Search for the cell housing the specified text and yield its [x, y] center coordinate. 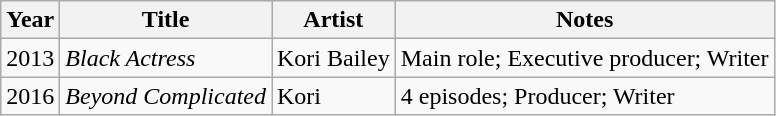
Notes [584, 20]
Main role; Executive producer; Writer [584, 58]
Title [166, 20]
Artist [334, 20]
Year [30, 20]
Kori Bailey [334, 58]
Black Actress [166, 58]
4 episodes; Producer; Writer [584, 96]
2013 [30, 58]
Kori [334, 96]
Beyond Complicated [166, 96]
2016 [30, 96]
